Locate the cell with the specified text and output its [X, Y] center coordinate. 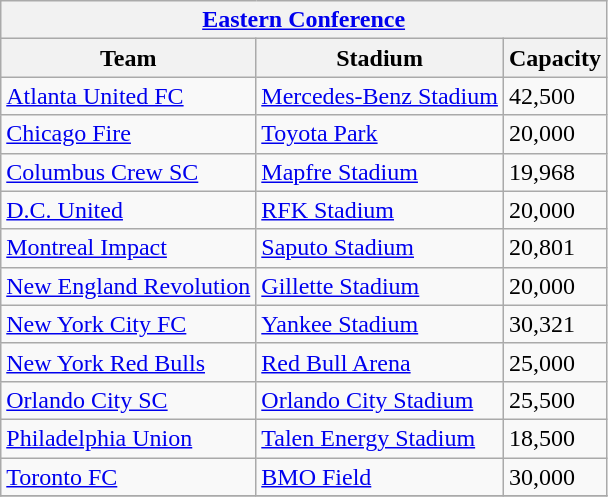
Gillette Stadium [380, 286]
25,000 [554, 362]
Montreal Impact [128, 248]
RFK Stadium [380, 210]
42,500 [554, 96]
Orlando City SC [128, 400]
19,968 [554, 172]
30,321 [554, 324]
30,000 [554, 477]
Yankee Stadium [380, 324]
BMO Field [380, 477]
20,801 [554, 248]
Saputo Stadium [380, 248]
New York City FC [128, 324]
Team [128, 58]
Chicago Fire [128, 134]
Atlanta United FC [128, 96]
New England Revolution [128, 286]
Eastern Conference [304, 20]
Mapfre Stadium [380, 172]
Capacity [554, 58]
New York Red Bulls [128, 362]
D.C. United [128, 210]
Orlando City Stadium [380, 400]
Red Bull Arena [380, 362]
18,500 [554, 438]
Columbus Crew SC [128, 172]
Philadelphia Union [128, 438]
Talen Energy Stadium [380, 438]
Toronto FC [128, 477]
Toyota Park [380, 134]
25,500 [554, 400]
Mercedes-Benz Stadium [380, 96]
Stadium [380, 58]
